From the cell containing the given text, extract its center point as (X, Y) coordinate. 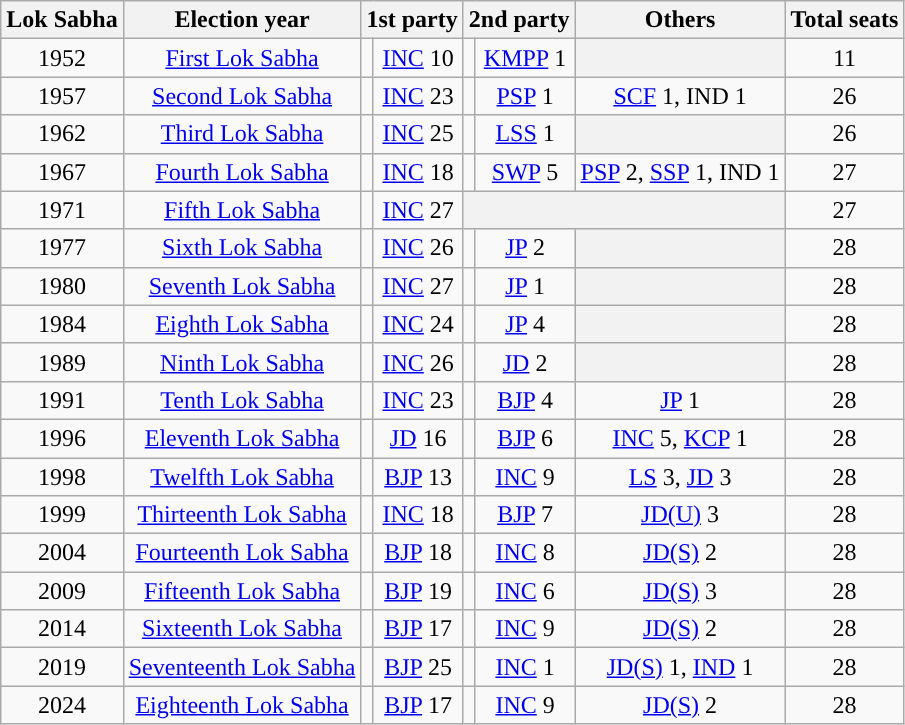
INC 10 (418, 58)
LSS 1 (525, 134)
BJP 13 (418, 477)
JP 4 (525, 324)
Total seats (844, 20)
JD 16 (418, 438)
Third Lok Sabha (242, 134)
1984 (62, 324)
INC 6 (525, 591)
KMPP 1 (525, 58)
Thirteenth Lok Sabha (242, 515)
Seventh Lok Sabha (242, 286)
Fifth Lok Sabha (242, 210)
BJP 25 (418, 667)
2014 (62, 629)
INC 5, KCP 1 (680, 438)
LS 3, JD 3 (680, 477)
JD(S) 3 (680, 591)
JD 2 (525, 362)
Eleventh Lok Sabha (242, 438)
Seventeenth Lok Sabha (242, 667)
Election year (242, 20)
2019 (62, 667)
SCF 1, IND 1 (680, 96)
1962 (62, 134)
PSP 1 (525, 96)
1977 (62, 248)
Eighteenth Lok Sabha (242, 705)
1980 (62, 286)
Fourteenth Lok Sabha (242, 553)
1989 (62, 362)
SWP 5 (525, 172)
BJP 4 (525, 400)
Second Lok Sabha (242, 96)
JD(S) 1, IND 1 (680, 667)
1957 (62, 96)
INC 8 (525, 553)
INC 25 (418, 134)
Ninth Lok Sabha (242, 362)
1952 (62, 58)
2024 (62, 705)
Fifteenth Lok Sabha (242, 591)
Eighth Lok Sabha (242, 324)
2009 (62, 591)
1991 (62, 400)
Others (680, 20)
Tenth Lok Sabha (242, 400)
1971 (62, 210)
11 (844, 58)
Twelfth Lok Sabha (242, 477)
1999 (62, 515)
JP 2 (525, 248)
1st party (412, 20)
BJP 19 (418, 591)
JD(U) 3 (680, 515)
PSP 2, SSP 1, IND 1 (680, 172)
BJP 7 (525, 515)
1998 (62, 477)
INC 1 (525, 667)
1996 (62, 438)
BJP 18 (418, 553)
2nd party (519, 20)
INC 24 (418, 324)
First Lok Sabha (242, 58)
1967 (62, 172)
Fourth Lok Sabha (242, 172)
Lok Sabha (62, 20)
2004 (62, 553)
Sixteenth Lok Sabha (242, 629)
BJP 6 (525, 438)
Sixth Lok Sabha (242, 248)
